Capture the cell that displays the provided text and extract its [x, y] central coordinate. 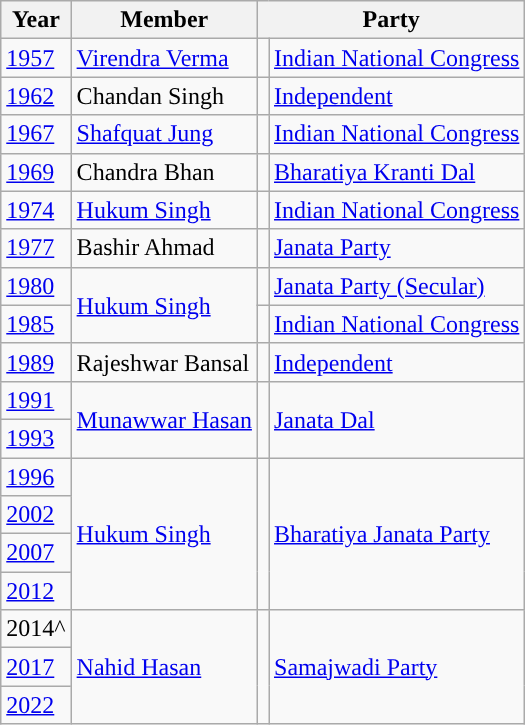
Chandra Bhan [164, 172]
1989 [36, 362]
Bashir Ahmad [164, 248]
1993 [36, 438]
2007 [36, 553]
Munawwar Hasan [164, 419]
Rajeshwar Bansal [164, 362]
1996 [36, 477]
Shafquat Jung [164, 134]
1957 [36, 58]
Member [164, 20]
Bharatiya Janata Party [396, 534]
Samajwadi Party [396, 667]
1985 [36, 324]
Chandan Singh [164, 96]
1977 [36, 248]
1980 [36, 286]
1967 [36, 134]
Janata Party [396, 248]
2017 [36, 667]
Party [390, 20]
1969 [36, 172]
Virendra Verma [164, 58]
1974 [36, 210]
2022 [36, 705]
1962 [36, 96]
Janata Dal [396, 419]
Janata Party (Secular) [396, 286]
Nahid Hasan [164, 667]
Year [36, 20]
2014^ [36, 629]
Bharatiya Kranti Dal [396, 172]
1991 [36, 400]
2002 [36, 515]
2012 [36, 591]
